Locate the cell with the specified text and output its [X, Y] center coordinate. 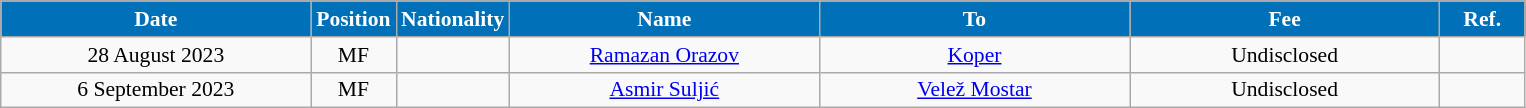
To [974, 19]
Position [354, 19]
28 August 2023 [156, 55]
6 September 2023 [156, 90]
Ramazan Orazov [664, 55]
Name [664, 19]
Asmir Suljić [664, 90]
Velež Mostar [974, 90]
Fee [1285, 19]
Ref. [1482, 19]
Date [156, 19]
Koper [974, 55]
Nationality [452, 19]
